Scan for the cell matching the given text and deliver its (x, y) coordinate at center. 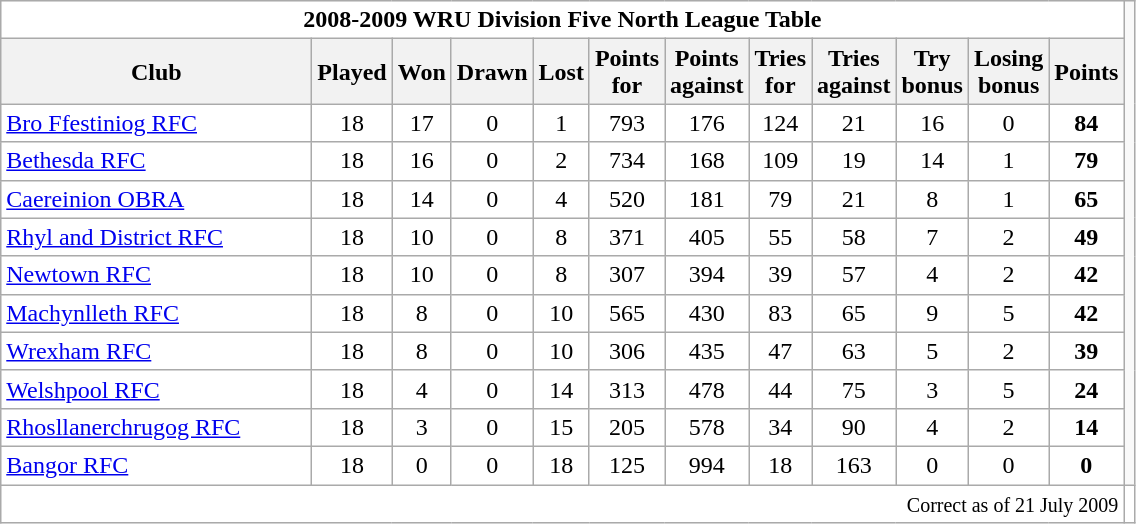
84 (1086, 123)
565 (626, 313)
181 (706, 199)
2008-2009 WRU Division Five North League Table (562, 20)
307 (626, 275)
Points against (706, 72)
15 (561, 427)
Rhyl and District RFC (156, 237)
24 (1086, 389)
Points for (626, 72)
Wrexham RFC (156, 351)
Bethesda RFC (156, 161)
58 (854, 237)
63 (854, 351)
Tries against (854, 72)
9 (932, 313)
430 (706, 313)
75 (854, 389)
306 (626, 351)
125 (626, 465)
7 (932, 237)
Newtown RFC (156, 275)
Bro Ffestiniog RFC (156, 123)
44 (780, 389)
90 (854, 427)
49 (1086, 237)
793 (626, 123)
109 (780, 161)
Lost (561, 72)
Losing bonus (1008, 72)
Club (156, 72)
Caereinion OBRA (156, 199)
Tries for (780, 72)
205 (626, 427)
Points (1086, 72)
Rhosllanerchrugog RFC (156, 427)
371 (626, 237)
Welshpool RFC (156, 389)
Bangor RFC (156, 465)
34 (780, 427)
435 (706, 351)
17 (422, 123)
394 (706, 275)
55 (780, 237)
Won (422, 72)
19 (854, 161)
124 (780, 123)
Drawn (492, 72)
405 (706, 237)
520 (626, 199)
578 (706, 427)
163 (854, 465)
176 (706, 123)
83 (780, 313)
Correct as of 21 July 2009 (562, 503)
Try bonus (932, 72)
478 (706, 389)
168 (706, 161)
Machynlleth RFC (156, 313)
994 (706, 465)
Played (352, 72)
313 (626, 389)
47 (780, 351)
734 (626, 161)
57 (854, 275)
